Provide the [x, y] coordinate of the cell's center where the given text is located.  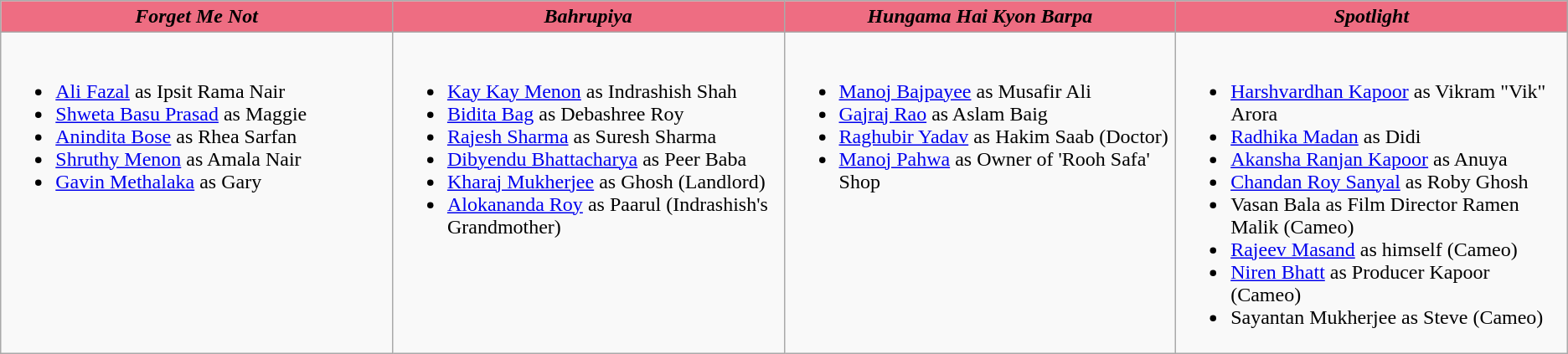
Manoj Bajpayee as Musafir AliGajraj Rao as Aslam BaigRaghubir Yadav as Hakim Saab (Doctor)Manoj Pahwa as Owner of 'Rooh Safa' Shop [980, 192]
Spotlight [1372, 17]
Hungama Hai Kyon Barpa [980, 17]
Ali Fazal as Ipsit Rama NairShweta Basu Prasad as MaggieAnindita Bose as Rhea SarfanShruthy Menon as Amala NairGavin Methalaka as Gary [197, 192]
Forget Me Not [197, 17]
Bahrupiya [588, 17]
